Find where the given text appears and provide that cell's center as [X, Y] coordinate. 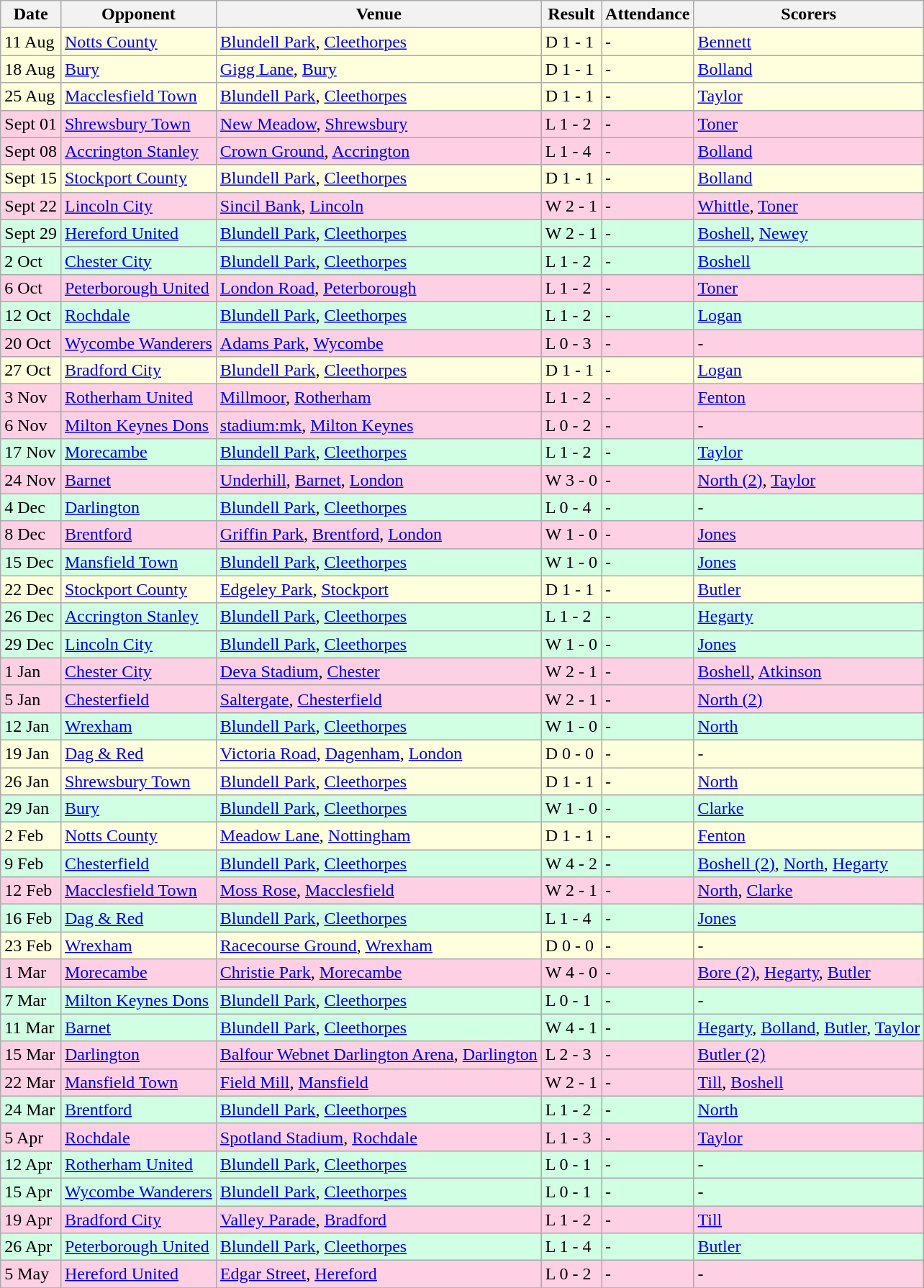
1 Mar [31, 973]
W 4 - 2 [571, 863]
9 Feb [31, 863]
29 Dec [31, 644]
Edgar Street, Hereford [379, 1274]
Griffin Park, Brentford, London [379, 535]
Till, Boshell [809, 1082]
Balfour Webnet Darlington Arena, Darlington [379, 1055]
Sept 29 [31, 233]
17 Nov [31, 453]
L 0 - 4 [571, 507]
25 Aug [31, 96]
Hegarty [809, 617]
Whittle, Toner [809, 206]
Valley Parade, Bradford [379, 1220]
Till [809, 1220]
8 Dec [31, 535]
Edgeley Park, Stockport [379, 589]
Venue [379, 14]
26 Jan [31, 781]
15 Mar [31, 1055]
6 Nov [31, 425]
27 Oct [31, 371]
Underhill, Barnet, London [379, 480]
North (2), Taylor [809, 480]
12 Oct [31, 315]
15 Dec [31, 562]
18 Aug [31, 69]
Victoria Road, Dagenham, London [379, 753]
Attendance [648, 14]
L 2 - 3 [571, 1055]
Hegarty, Bolland, Butler, Taylor [809, 1028]
Scorers [809, 14]
1 Jan [31, 671]
Sept 15 [31, 178]
Field Mill, Mansfield [379, 1082]
Sept 22 [31, 206]
Crown Ground, Accrington [379, 151]
15 Apr [31, 1192]
North (2) [809, 699]
Boshell, Atkinson [809, 671]
23 Feb [31, 945]
L 0 - 3 [571, 343]
Adams Park, Wycombe [379, 343]
Boshell (2), North, Hegarty [809, 863]
29 Jan [31, 809]
Opponent [138, 14]
Sept 08 [31, 151]
Butler (2) [809, 1055]
22 Dec [31, 589]
11 Aug [31, 42]
L 1 - 3 [571, 1137]
20 Oct [31, 343]
2 Feb [31, 836]
Clarke [809, 809]
Boshell, Newey [809, 233]
W 4 - 1 [571, 1028]
22 Mar [31, 1082]
24 Mar [31, 1110]
5 Jan [31, 699]
11 Mar [31, 1028]
12 Feb [31, 891]
Date [31, 14]
Millmoor, Rotherham [379, 398]
Christie Park, Morecambe [379, 973]
North, Clarke [809, 891]
Racecourse Ground, Wrexham [379, 945]
Bore (2), Hegarty, Butler [809, 973]
Sept 01 [31, 124]
6 Oct [31, 288]
Boshell [809, 260]
24 Nov [31, 480]
4 Dec [31, 507]
16 Feb [31, 918]
Moss Rose, Macclesfield [379, 891]
stadium:mk, Milton Keynes [379, 425]
19 Jan [31, 753]
W 3 - 0 [571, 480]
Gigg Lane, Bury [379, 69]
Sincil Bank, Lincoln [379, 206]
3 Nov [31, 398]
12 Jan [31, 726]
5 Apr [31, 1137]
London Road, Peterborough [379, 288]
Spotland Stadium, Rochdale [379, 1137]
2 Oct [31, 260]
New Meadow, Shrewsbury [379, 124]
W 4 - 0 [571, 973]
7 Mar [31, 1000]
Saltergate, Chesterfield [379, 699]
19 Apr [31, 1220]
12 Apr [31, 1164]
26 Dec [31, 617]
5 May [31, 1274]
Result [571, 14]
Meadow Lane, Nottingham [379, 836]
Deva Stadium, Chester [379, 671]
26 Apr [31, 1247]
Bennett [809, 42]
